Provide the (X, Y) coordinate of the cell's center where the given text is located.  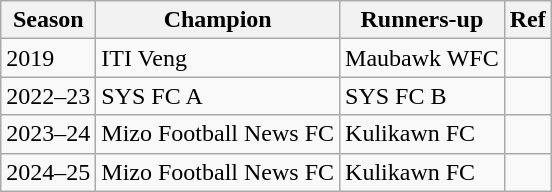
Runners-up (422, 20)
SYS FC A (218, 96)
Season (48, 20)
2024–25 (48, 172)
SYS FC B (422, 96)
2023–24 (48, 134)
Maubawk WFC (422, 58)
Champion (218, 20)
2019 (48, 58)
Ref (528, 20)
ITI Veng (218, 58)
2022–23 (48, 96)
